Pinpoint the cell where the given text exists, returning its (x, y) midpoint coordinate. 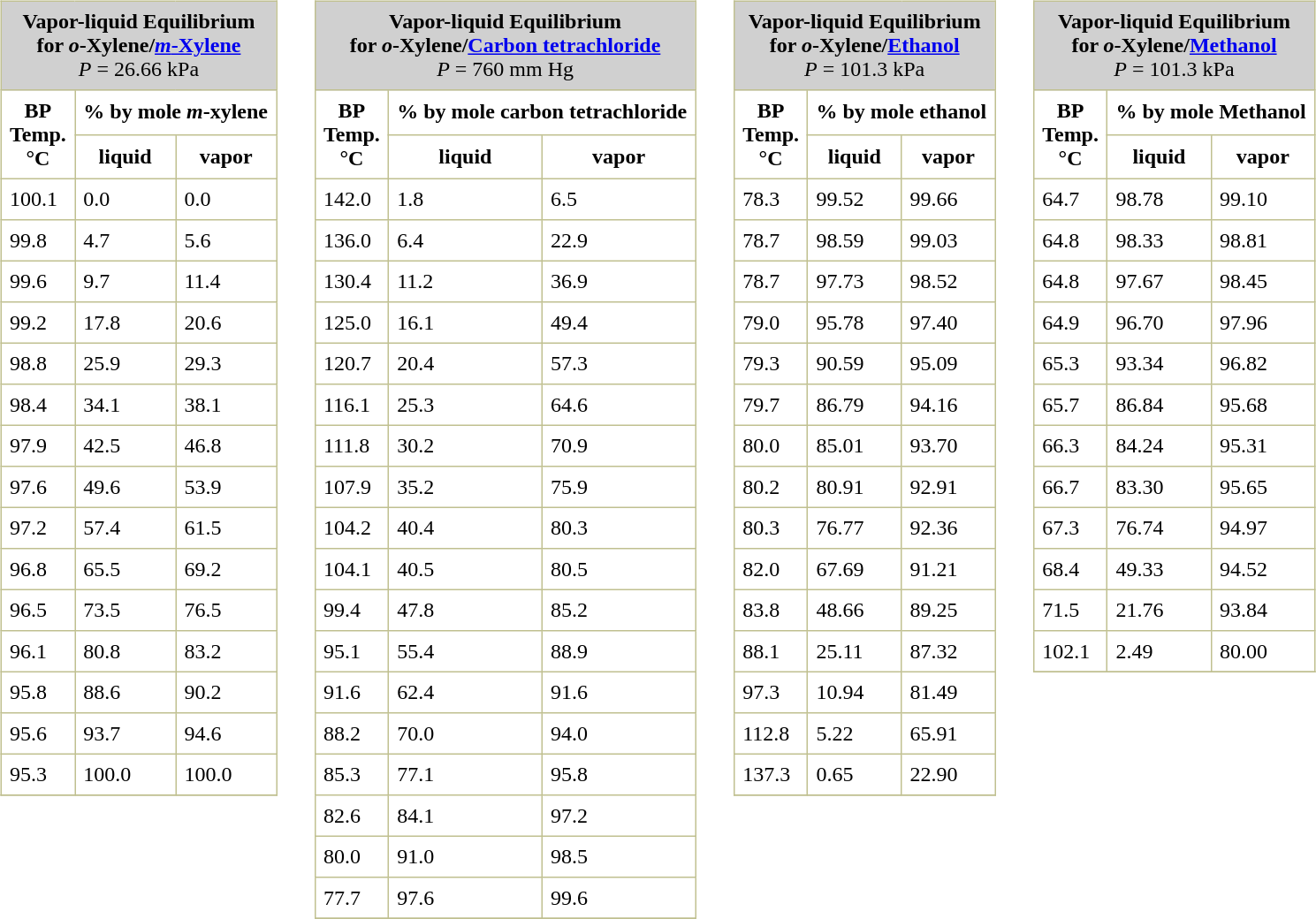
86.84 (1160, 405)
77.7 (352, 898)
90.59 (855, 363)
65.91 (948, 733)
20.4 (466, 363)
80.5 (619, 569)
11.2 (466, 281)
88.6 (126, 692)
99.66 (948, 199)
97.67 (1160, 281)
62.4 (466, 692)
66.7 (1069, 487)
95.6 (37, 733)
104.1 (352, 569)
75.9 (619, 487)
57.4 (126, 528)
67.3 (1069, 528)
48.66 (855, 610)
17.8 (126, 323)
96.70 (1160, 323)
25.11 (855, 651)
98.45 (1262, 281)
Vapor-liquid Equilibriumfor o-Xylene/m-XyleneP = 26.66 kPa (138, 45)
82.0 (771, 569)
96.5 (37, 610)
111.8 (352, 445)
29.3 (226, 363)
83.30 (1160, 487)
34.1 (126, 405)
38.1 (226, 405)
40.5 (466, 569)
Vapor-liquid Equilibriumfor o-Xylene/Carbon tetrachlorideP = 760 mm Hg (506, 45)
64.9 (1069, 323)
% by mole m-xylene (176, 112)
85.2 (619, 610)
84.1 (466, 816)
93.84 (1262, 610)
25.3 (466, 405)
36.9 (619, 281)
46.8 (226, 445)
96.1 (37, 651)
% by mole ethanol (901, 112)
57.3 (619, 363)
95.68 (1262, 405)
130.4 (352, 281)
99.52 (855, 199)
6.4 (466, 240)
16.1 (466, 323)
97.9 (37, 445)
61.5 (226, 528)
98.59 (855, 240)
96.8 (37, 569)
98.52 (948, 281)
77.1 (466, 774)
137.3 (771, 774)
102.1 (1069, 651)
78.3 (771, 199)
95.3 (37, 774)
80.00 (1262, 651)
88.2 (352, 733)
11.4 (226, 281)
53.9 (226, 487)
Vapor-liquid Equilibriumfor o-Xylene/MethanolP = 101.3 kPa (1174, 45)
94.16 (948, 405)
98.33 (1160, 240)
88.9 (619, 651)
70.0 (466, 733)
65.5 (126, 569)
6.5 (619, 199)
20.6 (226, 323)
64.7 (1069, 199)
89.25 (948, 610)
99.10 (1262, 199)
76.77 (855, 528)
% by mole carbon tetrachloride (543, 112)
80.8 (126, 651)
93.34 (1160, 363)
98.8 (37, 363)
85.3 (352, 774)
10.94 (855, 692)
9.7 (126, 281)
95.78 (855, 323)
21.76 (1160, 610)
125.0 (352, 323)
95.1 (352, 651)
49.4 (619, 323)
98.5 (619, 856)
81.49 (948, 692)
120.7 (352, 363)
107.9 (352, 487)
30.2 (466, 445)
73.5 (126, 610)
100.1 (37, 199)
Vapor-liquid Equilibriumfor o-Xylene/EthanolP = 101.3 kPa (864, 45)
93.70 (948, 445)
112.8 (771, 733)
65.7 (1069, 405)
42.5 (126, 445)
22.9 (619, 240)
40.4 (466, 528)
97.40 (948, 323)
97.3 (771, 692)
76.74 (1160, 528)
47.8 (466, 610)
4.7 (126, 240)
94.52 (1262, 569)
2.49 (1160, 651)
79.0 (771, 323)
91.0 (466, 856)
70.9 (619, 445)
55.4 (466, 651)
97.73 (855, 281)
85.01 (855, 445)
86.79 (855, 405)
99.4 (352, 610)
90.2 (226, 692)
49.33 (1160, 569)
99.03 (948, 240)
35.2 (466, 487)
91.21 (948, 569)
67.69 (855, 569)
79.3 (771, 363)
5.6 (226, 240)
116.1 (352, 405)
22.90 (948, 774)
79.7 (771, 405)
64.6 (619, 405)
0.65 (855, 774)
1.8 (466, 199)
96.82 (1262, 363)
76.5 (226, 610)
84.24 (1160, 445)
97.96 (1262, 323)
68.4 (1069, 569)
5.22 (855, 733)
94.97 (1262, 528)
66.3 (1069, 445)
% by mole Methanol (1211, 112)
98.78 (1160, 199)
80.91 (855, 487)
88.1 (771, 651)
92.36 (948, 528)
83.2 (226, 651)
82.6 (352, 816)
98.81 (1262, 240)
65.3 (1069, 363)
92.91 (948, 487)
80.2 (771, 487)
99.2 (37, 323)
104.2 (352, 528)
87.32 (948, 651)
94.0 (619, 733)
69.2 (226, 569)
93.7 (126, 733)
98.4 (37, 405)
94.6 (226, 733)
83.8 (771, 610)
99.8 (37, 240)
95.65 (1262, 487)
25.9 (126, 363)
95.31 (1262, 445)
95.09 (948, 363)
136.0 (352, 240)
49.6 (126, 487)
142.0 (352, 199)
71.5 (1069, 610)
